Return the [X, Y] coordinate for the center point of the cell that contains the specified text.  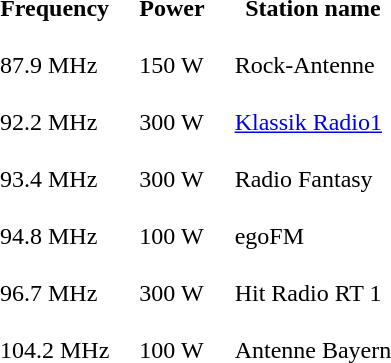
100 W [172, 236]
150 W [172, 66]
